Extract the (X, Y) coordinate from the center of the cell holding the provided text.  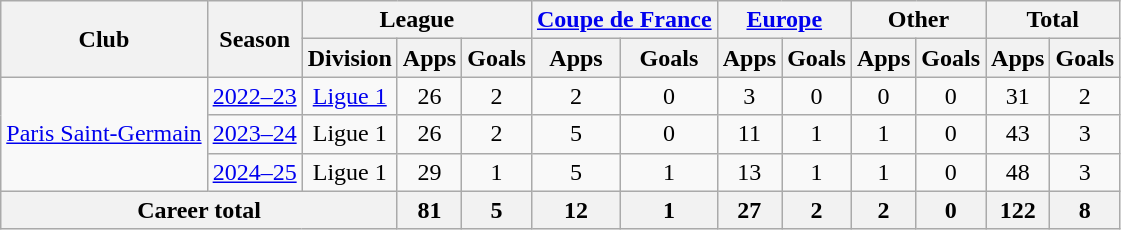
11 (749, 134)
29 (429, 172)
Paris Saint-Germain (104, 134)
Total (1053, 20)
Division (350, 58)
48 (1018, 172)
Career total (200, 210)
Other (918, 20)
2022–23 (254, 96)
Europe (784, 20)
2024–25 (254, 172)
122 (1018, 210)
Coupe de France (624, 20)
12 (576, 210)
2023–24 (254, 134)
27 (749, 210)
Season (254, 39)
League (416, 20)
Club (104, 39)
31 (1018, 96)
8 (1085, 210)
43 (1018, 134)
13 (749, 172)
81 (429, 210)
